Capture the cell that displays the provided text and extract its (X, Y) central coordinate. 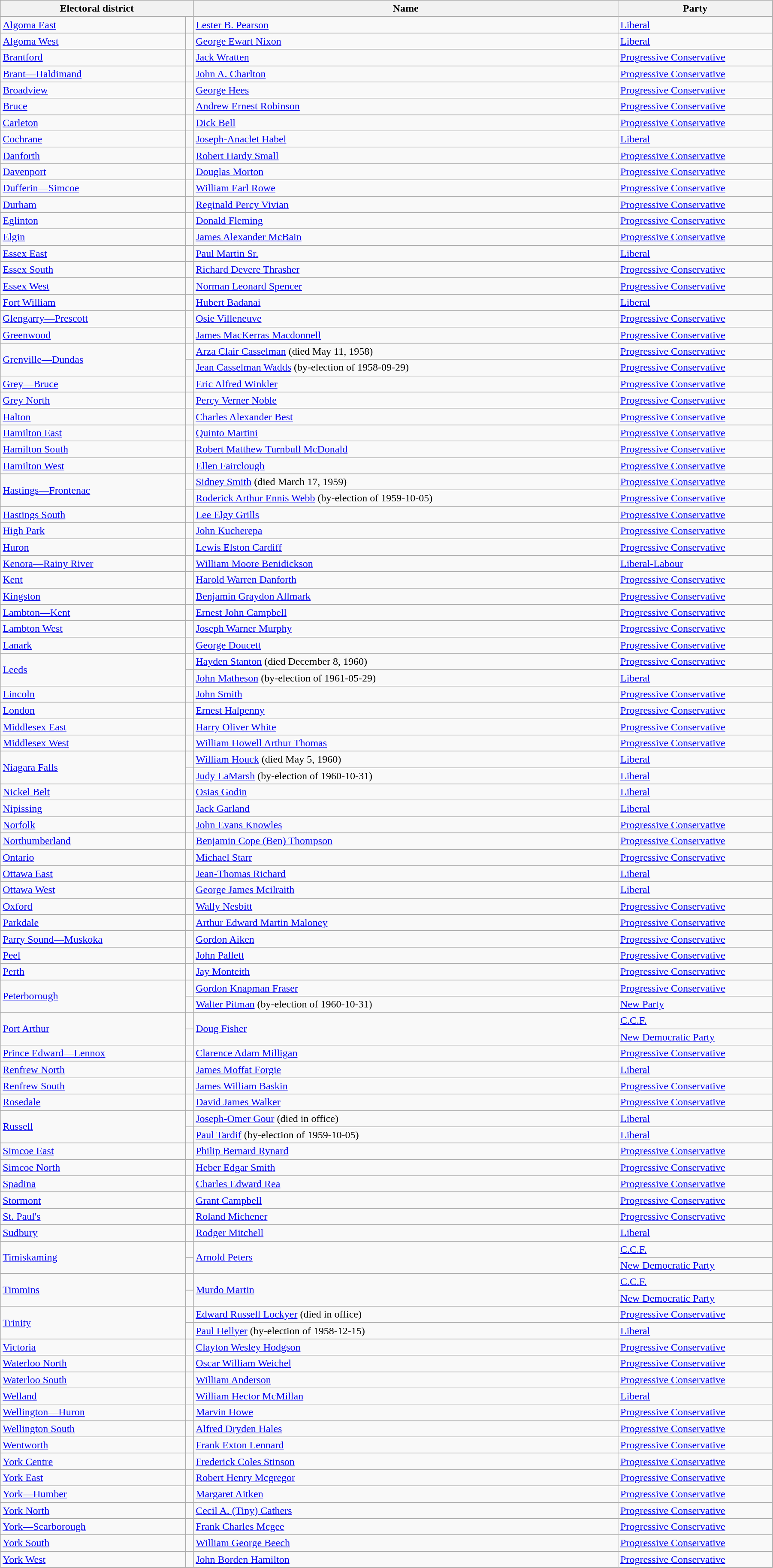
William Moore Benidickson (406, 564)
Perth (93, 971)
Frank Charles Mcgee (406, 1527)
Middlesex East (93, 727)
Charles Edward Rea (406, 1184)
Dick Bell (406, 123)
Ontario (93, 857)
London (93, 710)
Cochrane (93, 139)
Glengarry—Prescott (93, 319)
Ottawa East (93, 874)
Northumberland (93, 841)
Grenville—Dundas (93, 359)
Judy LaMarsh (by-election of 1960-10-31) (406, 776)
Oscar William Weichel (406, 1363)
Renfrew South (93, 1086)
York—Humber (93, 1494)
Benjamin Cope (Ben) Thompson (406, 841)
Middlesex West (93, 743)
Jack Wratten (406, 57)
York Centre (93, 1461)
Welland (93, 1396)
York East (93, 1478)
Gordon Knapman Fraser (406, 988)
George Doucett (406, 645)
Rodger Mitchell (406, 1233)
Walter Pitman (by-election of 1960-10-31) (406, 1004)
David James Walker (406, 1102)
Name (406, 9)
James Moffat Forgie (406, 1070)
Peel (93, 955)
Arthur Edward Martin Maloney (406, 923)
Hamilton West (93, 465)
Marvin Howe (406, 1412)
John Borden Hamilton (406, 1559)
Frederick Coles Stinson (406, 1461)
Clayton Wesley Hodgson (406, 1347)
Trinity (93, 1323)
Norfolk (93, 825)
Timiskaming (93, 1257)
Kingston (93, 596)
Wentworth (93, 1445)
Jean-Thomas Richard (406, 874)
Grant Campbell (406, 1200)
York North (93, 1510)
High Park (93, 531)
Kenora—Rainy River (93, 564)
Parkdale (93, 923)
Jean Casselman Wadds (by-election of 1958-09-29) (406, 368)
York—Scarborough (93, 1527)
Doug Fisher (406, 1029)
William George Beech (406, 1543)
Arza Clair Casselman (died May 11, 1958) (406, 351)
Elgin (93, 237)
Lambton—Kent (93, 612)
George James Mcilraith (406, 890)
Kent (93, 580)
Hamilton East (93, 433)
Durham (93, 205)
Osias Godin (406, 792)
Party (695, 9)
Sudbury (93, 1233)
Lincoln (93, 694)
Broadview (93, 90)
Arnold Peters (406, 1257)
New Party (695, 1004)
Osie Villeneuve (406, 319)
William Hector McMillan (406, 1396)
York South (93, 1543)
Charles Alexander Best (406, 416)
James William Baskin (406, 1086)
Essex East (93, 253)
Douglas Morton (406, 172)
Andrew Ernest Robinson (406, 106)
George Ewart Nixon (406, 41)
John Evans Knowles (406, 825)
Renfrew North (93, 1070)
Bruce (93, 106)
Robert Hardy Small (406, 155)
Eric Alfred Winkler (406, 384)
Ernest John Campbell (406, 612)
Russell (93, 1127)
Alfred Dryden Hales (406, 1429)
Paul Hellyer (by-election of 1958-12-15) (406, 1331)
Ottawa West (93, 890)
Nipissing (93, 808)
Simcoe East (93, 1151)
Clarence Adam Milligan (406, 1053)
Algoma West (93, 41)
Timmins (93, 1290)
Richard Devere Thrasher (406, 270)
Danforth (93, 155)
Philip Bernard Rynard (406, 1151)
Niagara Falls (93, 768)
Joseph-Anaclet Habel (406, 139)
Cecil A. (Tiny) Cathers (406, 1510)
Lee Elgy Grills (406, 515)
Sidney Smith (died March 17, 1959) (406, 482)
John Smith (406, 694)
Essex West (93, 286)
Ellen Fairclough (406, 465)
Harold Warren Danforth (406, 580)
Dufferin—Simcoe (93, 188)
Spadina (93, 1184)
Edward Russell Lockyer (died in office) (406, 1315)
Grey North (93, 400)
Hubert Badanai (406, 302)
Donald Fleming (406, 221)
John Matheson (by-election of 1961-05-29) (406, 678)
Norman Leonard Spencer (406, 286)
Brantford (93, 57)
Leeds (93, 669)
Lester B. Pearson (406, 25)
Lanark (93, 645)
Davenport (93, 172)
John Kucherepa (406, 531)
Prince Edward—Lennox (93, 1053)
Parry Sound—Muskoka (93, 939)
Wally Nesbitt (406, 906)
William Anderson (406, 1380)
Brant—Haldimand (93, 74)
Grey—Bruce (93, 384)
Oxford (93, 906)
Essex South (93, 270)
Waterloo North (93, 1363)
Lewis Elston Cardiff (406, 547)
Hayden Stanton (died December 8, 1960) (406, 661)
York West (93, 1559)
Jack Garland (406, 808)
Paul Martin Sr. (406, 253)
Rosedale (93, 1102)
Greenwood (93, 335)
Michael Starr (406, 857)
Margaret Aitken (406, 1494)
Peterborough (93, 996)
Joseph Warner Murphy (406, 629)
Wellington South (93, 1429)
Percy Verner Noble (406, 400)
Roland Michener (406, 1216)
Murdo Martin (406, 1290)
William Houck (died May 5, 1960) (406, 760)
Liberal-Labour (695, 564)
Ernest Halpenny (406, 710)
Joseph-Omer Gour (died in office) (406, 1119)
Hastings South (93, 515)
Heber Edgar Smith (406, 1167)
Hamilton South (93, 449)
Reginald Percy Vivian (406, 205)
Hastings—Frontenac (93, 490)
Halton (93, 416)
Harry Oliver White (406, 727)
Stormont (93, 1200)
Port Arthur (93, 1029)
Victoria (93, 1347)
Waterloo South (93, 1380)
James MacKerras Macdonnell (406, 335)
St. Paul's (93, 1216)
Simcoe North (93, 1167)
John Pallett (406, 955)
Paul Tardif (by-election of 1959-10-05) (406, 1135)
Electoral district (97, 9)
Lambton West (93, 629)
Wellington—Huron (93, 1412)
Benjamin Graydon Allmark (406, 596)
Robert Matthew Turnbull McDonald (406, 449)
Roderick Arthur Ennis Webb (by-election of 1959-10-05) (406, 498)
Huron (93, 547)
William Howell Arthur Thomas (406, 743)
Jay Monteith (406, 971)
James Alexander McBain (406, 237)
Fort William (93, 302)
Nickel Belt (93, 792)
Eglinton (93, 221)
Gordon Aiken (406, 939)
Carleton (93, 123)
George Hees (406, 90)
Quinto Martini (406, 433)
John A. Charlton (406, 74)
Robert Henry Mcgregor (406, 1478)
William Earl Rowe (406, 188)
Frank Exton Lennard (406, 1445)
Algoma East (93, 25)
